Search for the cell housing the specified text and yield its (X, Y) center coordinate. 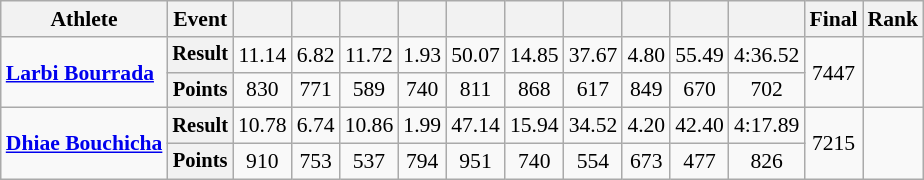
537 (370, 162)
50.07 (476, 55)
673 (646, 162)
15.94 (534, 126)
37.67 (594, 55)
6.74 (316, 126)
7447 (833, 72)
811 (476, 90)
794 (422, 162)
477 (700, 162)
55.49 (700, 55)
554 (594, 162)
4.80 (646, 55)
849 (646, 90)
Athlete (84, 19)
1.99 (422, 126)
34.52 (594, 126)
11.72 (370, 55)
868 (534, 90)
670 (700, 90)
Rank (894, 19)
Final (833, 19)
Larbi Bourrada (84, 72)
1.93 (422, 55)
951 (476, 162)
6.82 (316, 55)
4:36.52 (766, 55)
702 (766, 90)
7215 (833, 144)
47.14 (476, 126)
42.40 (700, 126)
589 (370, 90)
753 (316, 162)
771 (316, 90)
910 (262, 162)
826 (766, 162)
4:17.89 (766, 126)
Event (200, 19)
617 (594, 90)
14.85 (534, 55)
4.20 (646, 126)
11.14 (262, 55)
Dhiae Bouchicha (84, 144)
10.78 (262, 126)
10.86 (370, 126)
830 (262, 90)
